Capture the cell that displays the provided text and extract its (X, Y) central coordinate. 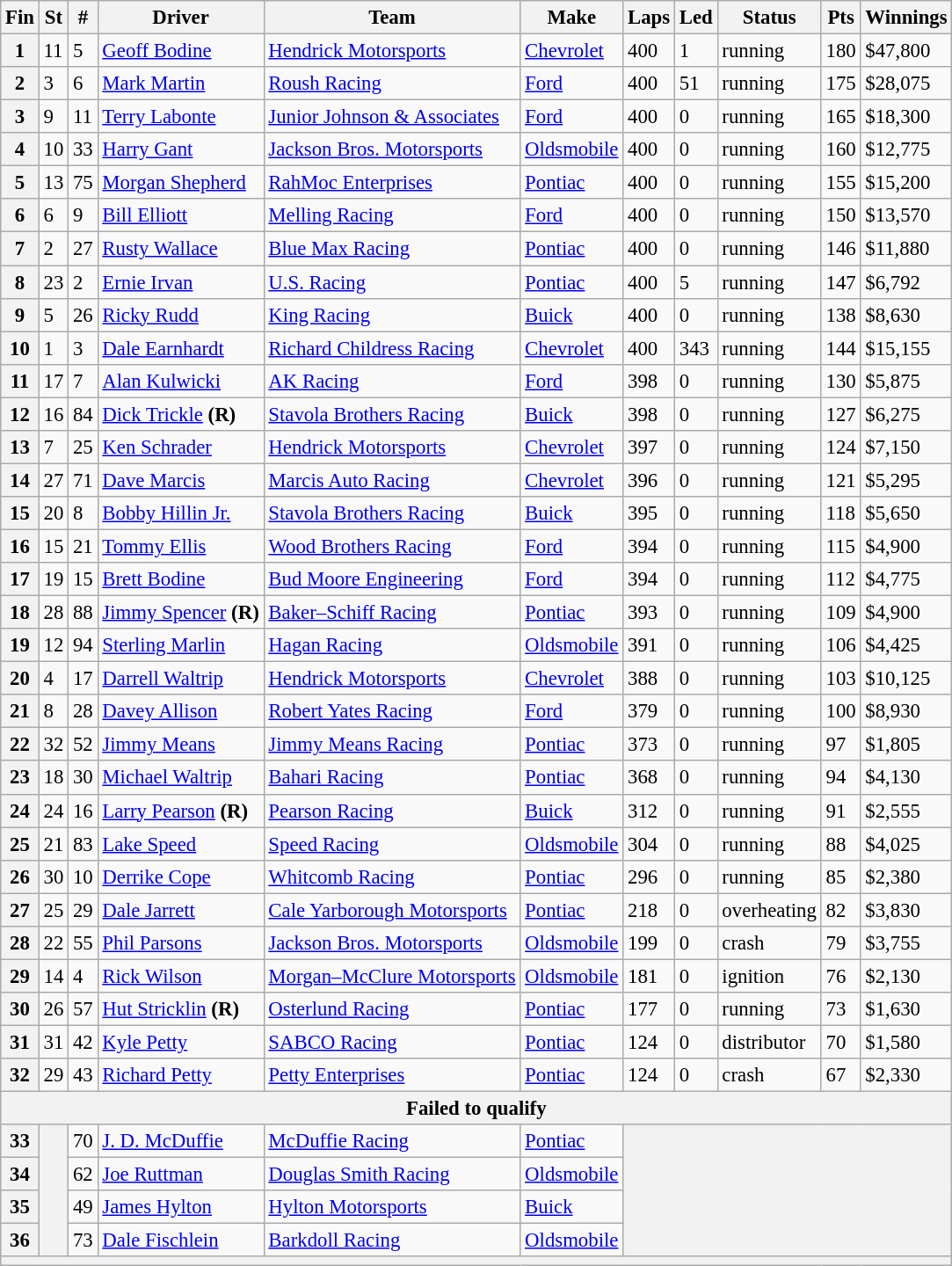
Morgan Shepherd (181, 183)
150 (840, 215)
62 (83, 1175)
James Hylton (181, 1207)
Dick Trickle (R) (181, 414)
Dale Earnhardt (181, 348)
Brett Bodine (181, 579)
$5,295 (906, 480)
Tommy Ellis (181, 546)
76 (840, 976)
$3,830 (906, 910)
RahMoc Enterprises (392, 183)
AK Racing (392, 381)
91 (840, 811)
121 (840, 480)
Laps (649, 18)
Led (696, 18)
$2,130 (906, 976)
Barkdoll Racing (392, 1241)
144 (840, 348)
388 (649, 679)
distributor (769, 1042)
393 (649, 613)
379 (649, 711)
Blue Max Racing (392, 249)
$1,630 (906, 1009)
155 (840, 183)
115 (840, 546)
Pts (840, 18)
42 (83, 1042)
$2,555 (906, 811)
Sterling Marlin (181, 645)
Lake Speed (181, 844)
Junior Johnson & Associates (392, 117)
Dale Jarrett (181, 910)
138 (840, 315)
$2,330 (906, 1075)
Richard Childress Racing (392, 348)
Phil Parsons (181, 943)
$1,580 (906, 1042)
$15,200 (906, 183)
146 (840, 249)
Hagan Racing (392, 645)
Rusty Wallace (181, 249)
397 (649, 447)
$5,650 (906, 513)
296 (649, 877)
67 (840, 1075)
112 (840, 579)
Pearson Racing (392, 811)
$28,075 (906, 84)
Team (392, 18)
Osterlund Racing (392, 1009)
Cale Yarborough Motorsports (392, 910)
79 (840, 943)
57 (83, 1009)
396 (649, 480)
Morgan–McClure Motorsports (392, 976)
Winnings (906, 18)
$1,805 (906, 745)
103 (840, 679)
312 (649, 811)
368 (649, 778)
Ricky Rudd (181, 315)
$7,150 (906, 447)
Wood Brothers Racing (392, 546)
175 (840, 84)
$15,155 (906, 348)
106 (840, 645)
King Racing (392, 315)
160 (840, 149)
SABCO Racing (392, 1042)
130 (840, 381)
$4,775 (906, 579)
Marcis Auto Racing (392, 480)
127 (840, 414)
Bill Elliott (181, 215)
$10,125 (906, 679)
Fin (20, 18)
Jimmy Spencer (R) (181, 613)
$5,875 (906, 381)
181 (649, 976)
Hylton Motorsports (392, 1207)
304 (649, 844)
Ernie Irvan (181, 282)
$8,630 (906, 315)
$3,755 (906, 943)
51 (696, 84)
395 (649, 513)
218 (649, 910)
52 (83, 745)
Larry Pearson (R) (181, 811)
overheating (769, 910)
# (83, 18)
Roush Racing (392, 84)
Dale Fischlein (181, 1241)
Alan Kulwicki (181, 381)
Speed Racing (392, 844)
$13,570 (906, 215)
$47,800 (906, 51)
Mark Martin (181, 84)
Bobby Hillin Jr. (181, 513)
Failed to qualify (476, 1109)
Baker–Schiff Racing (392, 613)
McDuffie Racing (392, 1141)
97 (840, 745)
Hut Stricklin (R) (181, 1009)
$6,275 (906, 414)
Dave Marcis (181, 480)
35 (20, 1207)
343 (696, 348)
Joe Ruttman (181, 1175)
55 (83, 943)
$4,025 (906, 844)
$2,380 (906, 877)
Kyle Petty (181, 1042)
Robert Yates Racing (392, 711)
84 (83, 414)
Bahari Racing (392, 778)
ignition (769, 976)
Geoff Bodine (181, 51)
$18,300 (906, 117)
Jimmy Means Racing (392, 745)
180 (840, 51)
Richard Petty (181, 1075)
$11,880 (906, 249)
34 (20, 1175)
Darrell Waltrip (181, 679)
Ken Schrader (181, 447)
Rick Wilson (181, 976)
Michael Waltrip (181, 778)
$4,425 (906, 645)
$4,130 (906, 778)
U.S. Racing (392, 282)
Whitcomb Racing (392, 877)
373 (649, 745)
82 (840, 910)
75 (83, 183)
109 (840, 613)
Terry Labonte (181, 117)
$8,930 (906, 711)
83 (83, 844)
391 (649, 645)
St (53, 18)
$12,775 (906, 149)
177 (649, 1009)
165 (840, 117)
43 (83, 1075)
Status (769, 18)
Jimmy Means (181, 745)
Douglas Smith Racing (392, 1175)
Davey Allison (181, 711)
199 (649, 943)
Petty Enterprises (392, 1075)
147 (840, 282)
71 (83, 480)
Derrike Cope (181, 877)
85 (840, 877)
Melling Racing (392, 215)
36 (20, 1241)
Make (571, 18)
49 (83, 1207)
$6,792 (906, 282)
J. D. McDuffie (181, 1141)
118 (840, 513)
Harry Gant (181, 149)
Driver (181, 18)
Bud Moore Engineering (392, 579)
100 (840, 711)
